Detect which cell encompasses the target text, then output its (x, y) center coordinate. 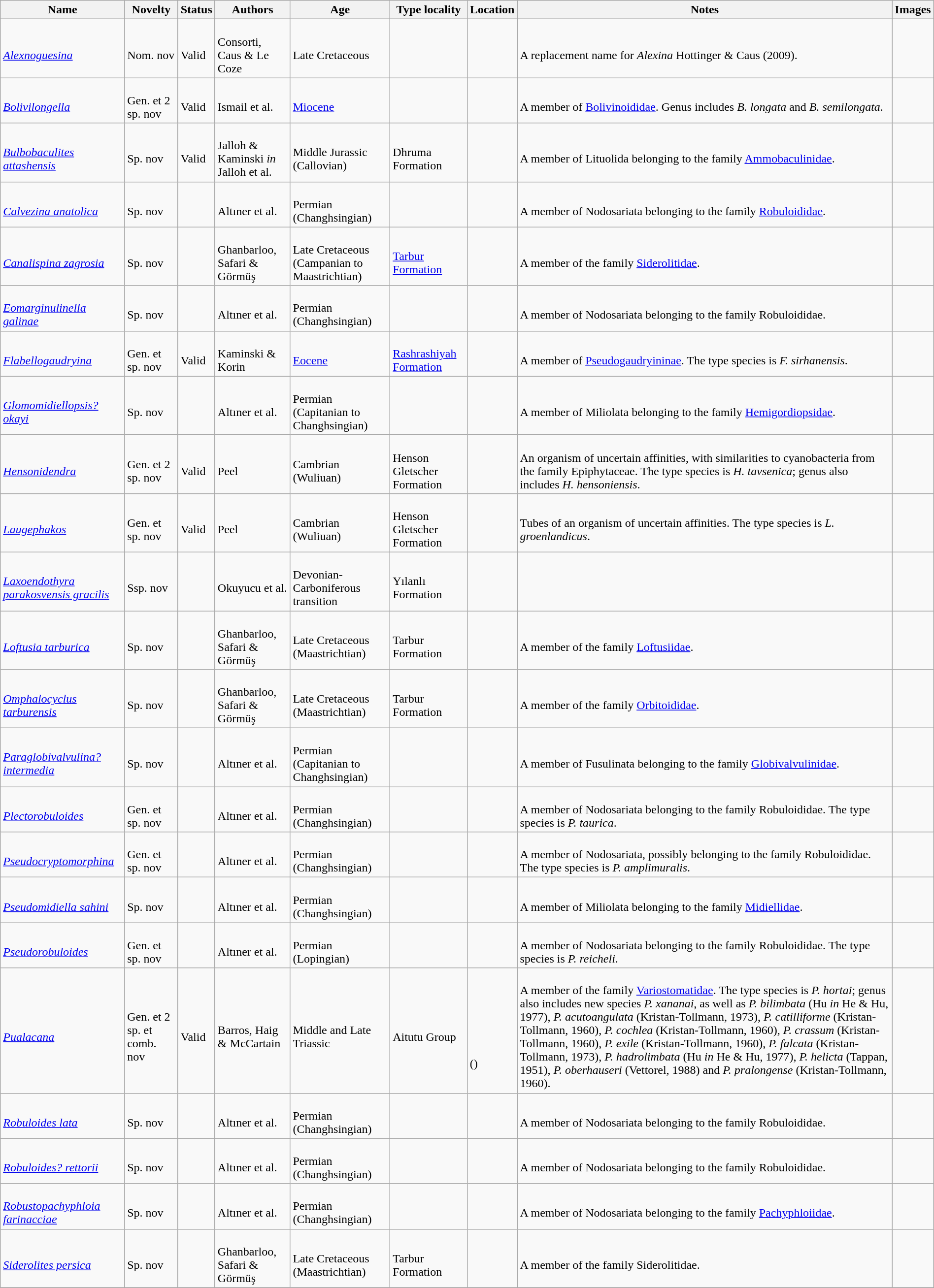
Alexnoguesina (63, 48)
Hensonidendra (63, 464)
Late Cretaceous (340, 48)
A member of Nodosariata belonging to the family Pachyphloiidae. (704, 1206)
Siderolites persica (63, 1258)
Devonian-Carboniferous transition (340, 581)
() (492, 1030)
Images (913, 10)
A replacement name for Alexina Hottinger & Caus (2009). (704, 48)
Type locality (429, 10)
Tubes of an organism of uncertain affinities. The type species is L. groenlandicus. (704, 523)
Robustopachyphloia farinacciae (63, 1206)
Pseudorobuloides (63, 945)
A member of Nodosariata belonging to the family Robuloididae. The type species is P. reicheli. (704, 945)
Jalloh & Kaminski in Jalloh et al. (252, 153)
A member of Nodosariata, possibly belonging to the family Robuloididae. The type species is P. amplimuralis. (704, 855)
Status (196, 10)
Barros, Haig & McCartain (252, 1030)
Novelty (152, 10)
Calvezina anatolica (63, 204)
Omphalocyclus tarburensis (63, 699)
Yılanlı Formation (429, 581)
Pseudomidiella sahini (63, 900)
A member of Pseudogaudryininae. The type species is F. sirhanensis. (704, 354)
Name (63, 10)
Middle Jurassic (Callovian) (340, 153)
A member of Miliolata belonging to the family Hemigordiopsidae. (704, 406)
Middle and Late Triassic (340, 1030)
Plectorobuloides (63, 809)
A member of the family Orbitoididae. (704, 699)
Authors (252, 10)
A member of Miliolata belonging to the family Midiellidae. (704, 900)
Ssp. nov (152, 581)
Gen. et 2 sp. et comb. nov (152, 1030)
Okuyucu et al. (252, 581)
Flabellogaudryina (63, 354)
Canalispina zagrosia (63, 256)
Late Cretaceous (Campanian to Maastrichtian) (340, 256)
Dhruma Formation (429, 153)
Location (492, 10)
A member of the family Loftusiidae. (704, 640)
Robuloides lata (63, 1116)
Consorti, Caus & Le Coze (252, 48)
Aitutu Group (429, 1030)
Paraglobivalvulina? intermedia (63, 757)
A member of Nodosariata belonging to the family Robuloididae. The type species is P. taurica. (704, 809)
Glomomidiellopsis? okayi (63, 406)
A member of Fusulinata belonging to the family Globivalvulinidae. (704, 757)
Eomarginulinella galinae (63, 308)
Ismail et al. (252, 100)
Loftusia tarburica (63, 640)
Eocene (340, 354)
Pualacana (63, 1030)
Kaminski & Korin (252, 354)
Laugephakos (63, 523)
Notes (704, 10)
Nom. nov (152, 48)
Rashrashiyah Formation (429, 354)
Age (340, 10)
A member of Bolivinoididae. Genus includes B. longata and B. semilongata. (704, 100)
Bolivilongella (63, 100)
Laxoendothyra parakosvensis gracilis (63, 581)
Permian (Lopingian) (340, 945)
Bulbobaculites attashensis (63, 153)
Miocene (340, 100)
Robuloides? rettorii (63, 1161)
Pseudocryptomorphina (63, 855)
A member of Lituolida belonging to the family Ammobaculinidae. (704, 153)
